Provide the (X, Y) coordinate of the cell's center where the given text is located.  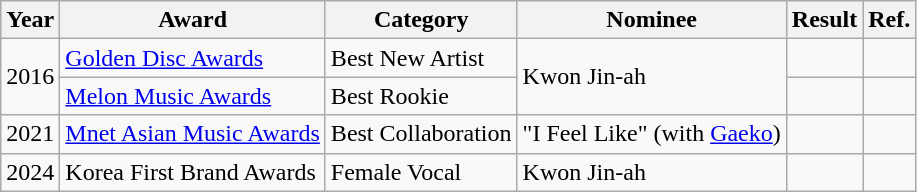
Year (30, 20)
Best Rookie (421, 96)
Best Collaboration (421, 134)
Award (193, 20)
2016 (30, 77)
Nominee (652, 20)
Mnet Asian Music Awards (193, 134)
Best New Artist (421, 58)
2024 (30, 172)
Melon Music Awards (193, 96)
2021 (30, 134)
Ref. (890, 20)
Result (824, 20)
Golden Disc Awards (193, 58)
Female Vocal (421, 172)
Korea First Brand Awards (193, 172)
Category (421, 20)
"I Feel Like" (with Gaeko) (652, 134)
